Provide the [x, y] coordinate of the cell's center where the given text is located.  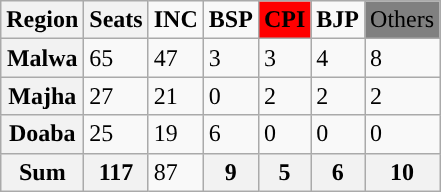
4 [338, 58]
21 [176, 96]
117 [116, 172]
Region [42, 20]
Malwa [42, 58]
65 [116, 58]
10 [402, 172]
9 [230, 172]
87 [176, 172]
47 [176, 58]
BSP [230, 20]
8 [402, 58]
Sum [42, 172]
Others [402, 20]
INC [176, 20]
BJP [338, 20]
Doaba [42, 134]
5 [284, 172]
27 [116, 96]
Seats [116, 20]
19 [176, 134]
CPI [284, 20]
Majha [42, 96]
25 [116, 134]
